Determine the (X, Y) coordinate at the center of the cell enclosing the given text.  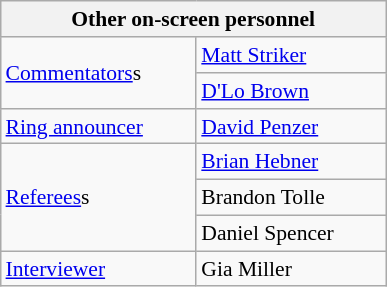
Interviewer (99, 269)
Ring announcer (99, 126)
David Penzer (290, 126)
Brandon Tolle (290, 197)
Gia Miller (290, 269)
D'Lo Brown (290, 91)
Other on-screen personnel (194, 19)
Matt Striker (290, 55)
Daniel Spencer (290, 233)
Brian Hebner (290, 162)
Commentatorss (99, 72)
Refereess (99, 198)
